From the cell containing the given text, extract its center point as (X, Y) coordinate. 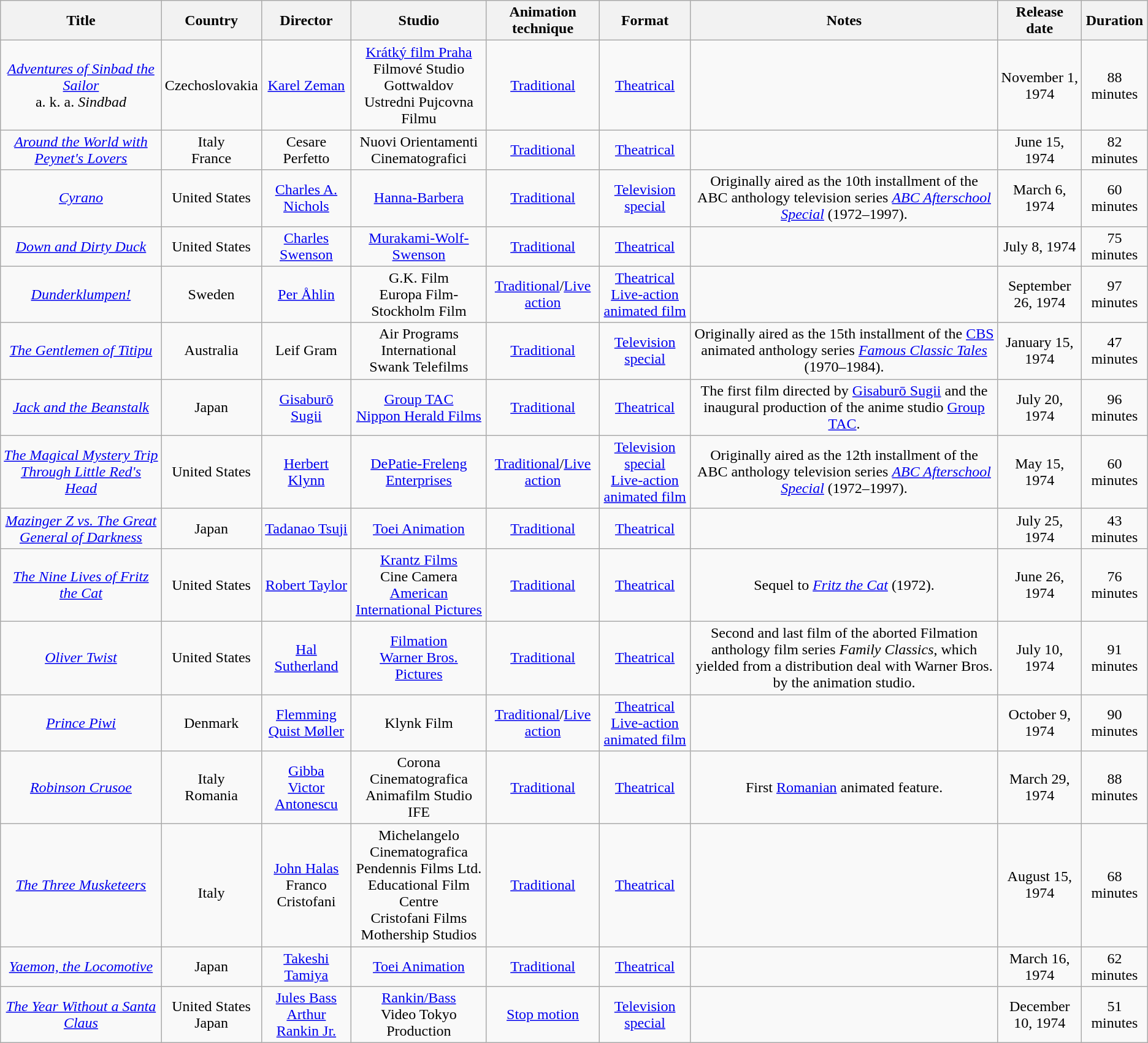
July 8, 1974 (1040, 246)
Karel Zeman (307, 85)
Italy France (211, 150)
January 15, 1974 (1040, 351)
Cesare Perfetto (307, 150)
DePatie-Freleng Enterprises (419, 472)
Country (211, 21)
June 26, 1974 (1040, 585)
Leif Gram (307, 351)
Dunderklumpen! (81, 294)
United States Japan (211, 1015)
Gisaburō Sugii (307, 407)
Jack and the Beanstalk (81, 407)
Down and Dirty Duck (81, 246)
Originally aired as the 10th installment of the ABC anthology television series ABC Afterschool Special (1972–1997). (844, 198)
Around the World with Peynet's Lovers (81, 150)
October 9, 1974 (1040, 722)
Rankin/Bass Video Tokyo Production (419, 1015)
Title (81, 21)
51 minutes (1115, 1015)
Krátký film Praha Filmové Studio Gottwaldov Ustredni Pujcovna Filmu (419, 85)
Tadanao Tsuji (307, 529)
Sequel to Fritz the Cat (1972). (844, 585)
March 16, 1974 (1040, 966)
Release date (1040, 21)
The Gentlemen of Titipu (81, 351)
March 6, 1974 (1040, 198)
Cyrano (81, 198)
May 15, 1974 (1040, 472)
Sweden (211, 294)
Corona Cinematografica Animafilm Studio IFE (419, 787)
Originally aired as the 12th installment of the ABC anthology television series ABC Afterschool Special (1972–1997). (844, 472)
July 20, 1974 (1040, 407)
97 minutes (1115, 294)
Herbert Klynn (307, 472)
Director (307, 21)
Krantz Films Cine Camera American International Pictures (419, 585)
Duration (1115, 21)
68 minutes (1115, 885)
December 10, 1974 (1040, 1015)
August 15, 1974 (1040, 885)
Originally aired as the 15th installment of the CBS animated anthology series Famous Classic Tales (1970–1984). (844, 351)
Nuovi Orientamenti Cinematografici (419, 150)
Czechoslovakia (211, 85)
Klynk Film (419, 722)
Australia (211, 351)
First Romanian animated feature. (844, 787)
Italy Romania (211, 787)
November 1, 1974 (1040, 85)
Studio (419, 21)
Denmark (211, 722)
Filmation Warner Bros. Pictures (419, 657)
Hanna-Barbera (419, 198)
Jules Bass Arthur Rankin Jr. (307, 1015)
Television special Live-action animated film (645, 472)
Group TAC Nippon Herald Films (419, 407)
Mazinger Z vs. The Great General of Darkness (81, 529)
Flemming Quist Møller (307, 722)
Robinson Crusoe (81, 787)
Animation technique (543, 21)
March 29, 1974 (1040, 787)
Charles Swenson (307, 246)
Gibba Victor Antonescu (307, 787)
September 26, 1974 (1040, 294)
The Year Without a Santa Claus (81, 1015)
76 minutes (1115, 585)
Robert Taylor (307, 585)
Format (645, 21)
Prince Piwi (81, 722)
Air Programs International Swank Telefilms (419, 351)
Italy (211, 885)
The Magical Mystery Trip Through Little Red's Head (81, 472)
91 minutes (1115, 657)
The Nine Lives of Fritz the Cat (81, 585)
Notes (844, 21)
Stop motion (543, 1015)
90 minutes (1115, 722)
The first film directed by Gisaburō Sugii and the inaugural production of the anime studio Group TAC. (844, 407)
The Three Musketeers (81, 885)
82 minutes (1115, 150)
Adventures of Sinbad the Sailor a. k. a. Sindbad (81, 85)
Takeshi Tamiya (307, 966)
Yaemon, the Locomotive (81, 966)
Oliver Twist (81, 657)
July 25, 1974 (1040, 529)
62 minutes (1115, 966)
43 minutes (1115, 529)
96 minutes (1115, 407)
Michelangelo Cinematografica Pendennis Films Ltd. Educational Film Centre Cristofani Films Mothership Studios (419, 885)
Murakami-Wolf-Swenson (419, 246)
75 minutes (1115, 246)
June 15, 1974 (1040, 150)
John Halas Franco Cristofani (307, 885)
Per Åhlin (307, 294)
47 minutes (1115, 351)
Charles A. Nichols (307, 198)
July 10, 1974 (1040, 657)
Hal Sutherland (307, 657)
G.K. Film Europa Film-Stockholm Film (419, 294)
